Identify which cell holds the provided text, then report its (x, y) central coordinate. 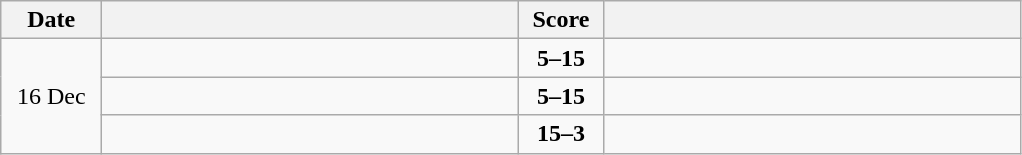
15–3 (561, 134)
Date (52, 20)
Score (561, 20)
16 Dec (52, 96)
